Determine the (x, y) coordinate at the center of the cell enclosing the given text.  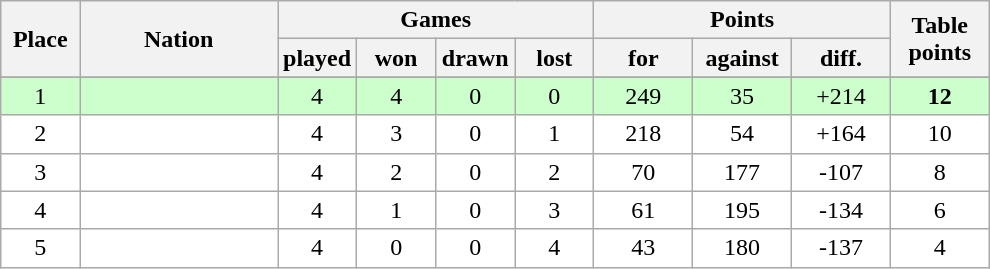
Nation (179, 39)
diff. (842, 58)
lost (554, 58)
54 (742, 134)
70 (644, 172)
195 (742, 210)
10 (940, 134)
-107 (842, 172)
12 (940, 96)
Games (436, 20)
Points (742, 20)
249 (644, 96)
Place (40, 39)
5 (40, 248)
Tablepoints (940, 39)
played (318, 58)
177 (742, 172)
8 (940, 172)
against (742, 58)
+164 (842, 134)
218 (644, 134)
-137 (842, 248)
35 (742, 96)
43 (644, 248)
drawn (476, 58)
61 (644, 210)
180 (742, 248)
+214 (842, 96)
6 (940, 210)
-134 (842, 210)
won (396, 58)
for (644, 58)
